Extract the (X, Y) coordinate from the center of the cell holding the provided text.  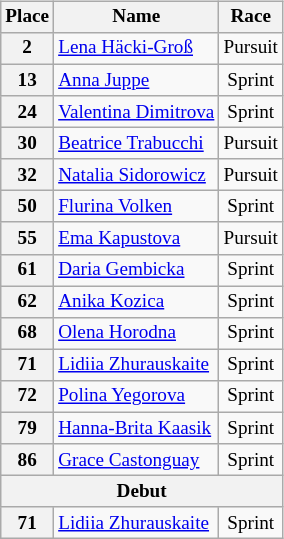
30 (28, 144)
Natalia Sidorowicz (136, 175)
62 (28, 302)
Anna Juppe (136, 80)
Lena Häcki-Groß (136, 49)
Daria Gembicka (136, 270)
50 (28, 207)
32 (28, 175)
24 (28, 112)
Valentina Dimitrova (136, 112)
61 (28, 270)
Anika Kozica (136, 302)
55 (28, 238)
Olena Horodna (136, 333)
Ema Kapustova (136, 238)
Hanna-Brita Kaasik (136, 428)
Beatrice Trabucchi (136, 144)
Name (136, 17)
13 (28, 80)
Polina Yegorova (136, 397)
72 (28, 397)
79 (28, 428)
Debut (142, 492)
Flurina Volken (136, 207)
2 (28, 49)
Grace Castonguay (136, 460)
Place (28, 17)
86 (28, 460)
Race (251, 17)
68 (28, 333)
